Return [X, Y] of the center of cell containing provided text 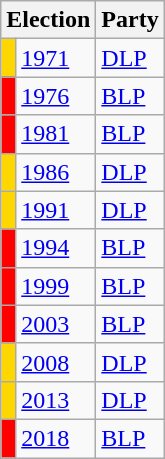
2018 [56, 438]
Election [48, 20]
2008 [56, 362]
1971 [56, 58]
1986 [56, 172]
Party [130, 20]
1999 [56, 286]
2013 [56, 400]
1976 [56, 96]
1994 [56, 248]
2003 [56, 324]
1991 [56, 210]
1981 [56, 134]
